Return the [X, Y] coordinate for the center point of the cell that contains the specified text.  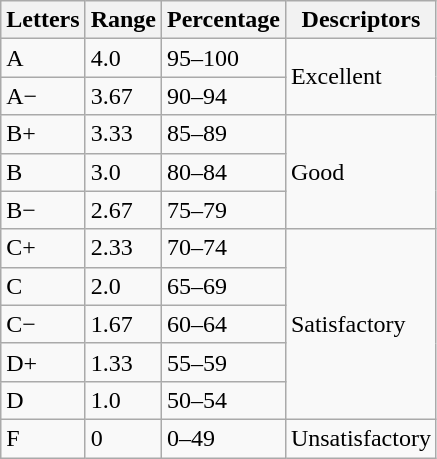
D [43, 400]
1.0 [123, 400]
2.33 [123, 248]
90–94 [224, 96]
3.33 [123, 134]
D+ [43, 362]
1.33 [123, 362]
Satisfactory [360, 324]
C+ [43, 248]
95–100 [224, 58]
C− [43, 324]
Unsatisfactory [360, 438]
3.0 [123, 172]
Excellent [360, 77]
Range [123, 20]
2.67 [123, 210]
1.67 [123, 324]
65–69 [224, 286]
50–54 [224, 400]
C [43, 286]
Percentage [224, 20]
4.0 [123, 58]
75–79 [224, 210]
B [43, 172]
B+ [43, 134]
55–59 [224, 362]
2.0 [123, 286]
0–49 [224, 438]
A− [43, 96]
0 [123, 438]
Letters [43, 20]
3.67 [123, 96]
60–64 [224, 324]
Good [360, 172]
F [43, 438]
80–84 [224, 172]
Descriptors [360, 20]
B− [43, 210]
85–89 [224, 134]
70–74 [224, 248]
A [43, 58]
